Scan for the cell matching the given text and deliver its (X, Y) coordinate at center. 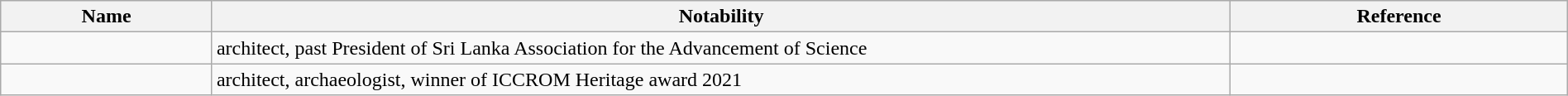
architect, archaeologist, winner of ICCROM Heritage award 2021 (721, 79)
Reference (1399, 17)
Name (107, 17)
architect, past President of Sri Lanka Association for the Advancement of Science (721, 48)
Notability (721, 17)
